Return [X, Y] of the center of cell containing provided text 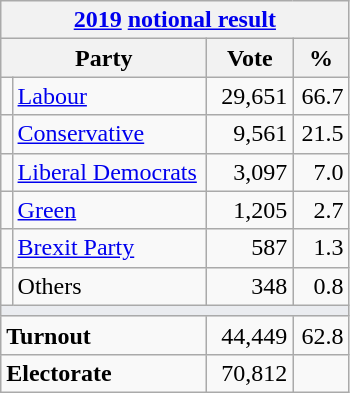
Liberal Democrats [110, 172]
587 [250, 248]
44,449 [250, 335]
Vote [250, 58]
% [321, 58]
Conservative [110, 134]
Electorate [104, 373]
70,812 [250, 373]
21.5 [321, 134]
Brexit Party [110, 248]
3,097 [250, 172]
348 [250, 286]
Others [110, 286]
2.7 [321, 210]
7.0 [321, 172]
66.7 [321, 96]
62.8 [321, 335]
1.3 [321, 248]
Green [110, 210]
0.8 [321, 286]
Party [104, 58]
Labour [110, 96]
29,651 [250, 96]
2019 notional result [175, 20]
1,205 [250, 210]
Turnout [104, 335]
9,561 [250, 134]
